Return (X, Y) of the center of cell containing provided text 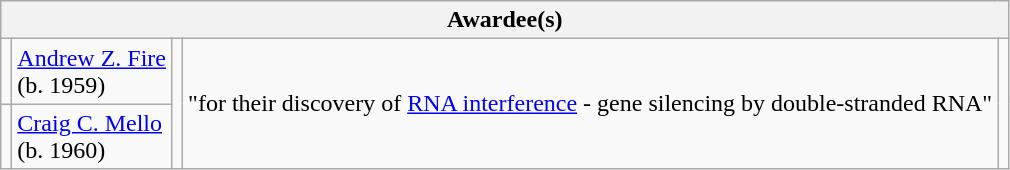
Craig C. Mello(b. 1960) (92, 136)
"for their discovery of RNA interference - gene silencing by double-stranded RNA" (590, 104)
Andrew Z. Fire(b. 1959) (92, 72)
Awardee(s) (505, 20)
